Pinpoint the cell where the given text exists, returning its (X, Y) midpoint coordinate. 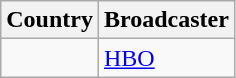
HBO (166, 58)
Broadcaster (166, 20)
Country (50, 20)
